Return [X, Y] of the center of cell containing provided text 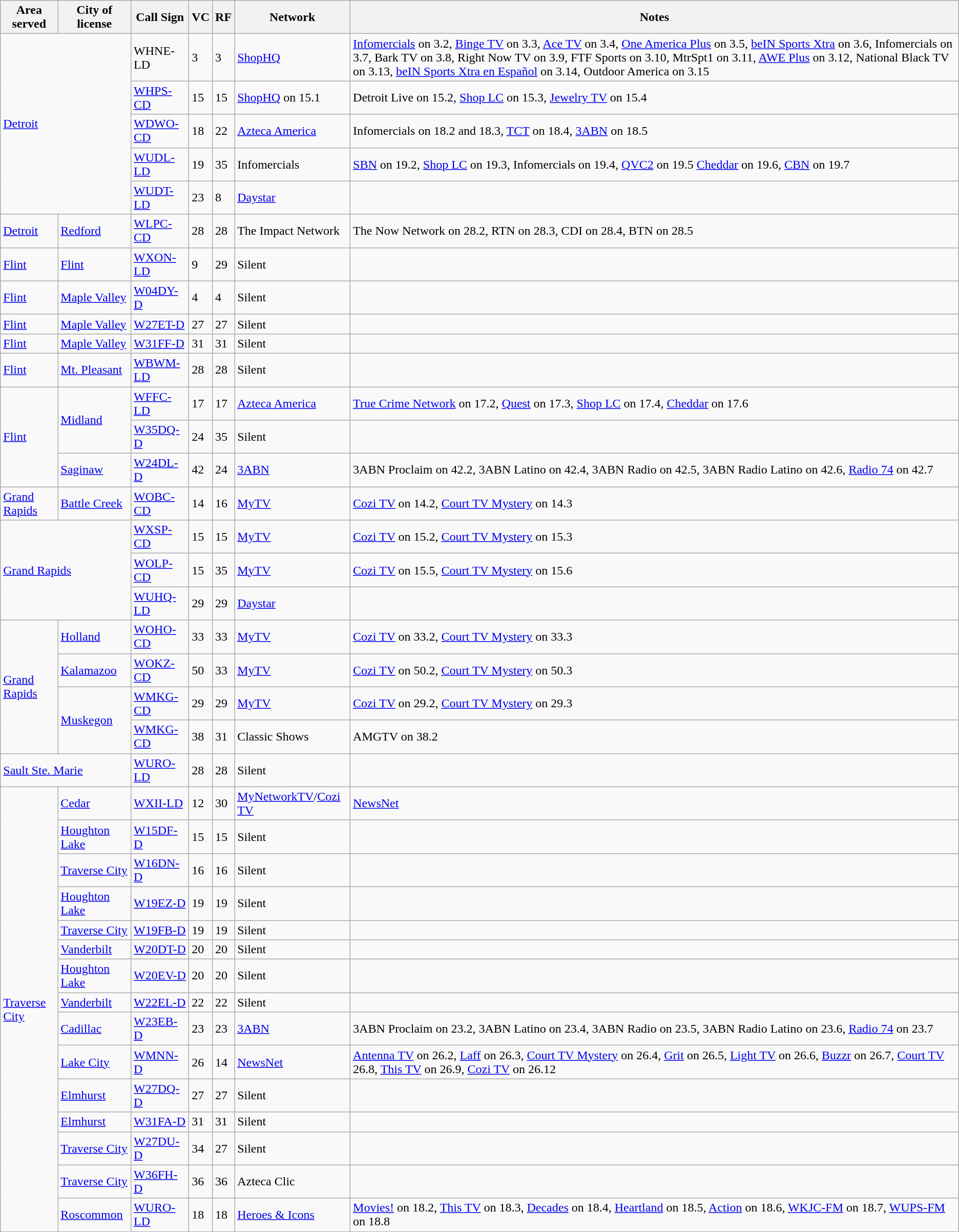
W20EV-D [160, 976]
Classic Shows [293, 737]
WXSP-CD [160, 537]
W36FH-D [160, 1182]
WUDL-LD [160, 164]
W16DN-D [160, 870]
Azteca Clic [293, 1182]
30 [223, 804]
W27ET-D [160, 324]
W19EZ-D [160, 903]
VC [201, 17]
Roscommon [94, 1215]
True Crime Network on 17.2, Quest on 17.3, Shop LC on 17.4, Cheddar on 17.6 [655, 403]
WOLP-CD [160, 570]
Cozi TV on 15.5, Court TV Mystery on 15.6 [655, 570]
W35DQ-D [160, 437]
Battle Creek [94, 503]
Holland [94, 636]
Saginaw [94, 470]
W31FF-D [160, 343]
Midland [94, 420]
Cadillac [94, 1029]
WUDT-LD [160, 198]
Infomercials [293, 164]
The Now Network on 28.2, RTN on 28.3, CDI on 28.4, BTN on 28.5 [655, 231]
Cedar [94, 804]
9 [201, 264]
Lake City [94, 1062]
Cozi TV on 14.2, Court TV Mystery on 14.3 [655, 503]
Notes [655, 17]
WOKZ-CD [160, 670]
WUHQ-LD [160, 604]
WBWM-LD [160, 370]
W31FA-D [160, 1122]
38 [201, 737]
12 [201, 804]
City of license [94, 17]
3ABN Proclaim on 23.2, 3ABN Latino on 23.4, 3ABN Radio on 23.5, 3ABN Radio Latino on 23.6, Radio 74 on 23.7 [655, 1029]
42 [201, 470]
ShopHQ [293, 57]
W15DF-D [160, 836]
34 [201, 1148]
26 [201, 1062]
Cozi TV on 50.2, Court TV Mystery on 50.3 [655, 670]
AMGTV on 38.2 [655, 737]
WHNE-LD [160, 57]
8 [223, 198]
Detroit Live on 15.2, Shop LC on 15.3, Jewelry TV on 15.4 [655, 97]
Area served [29, 17]
WOHO-CD [160, 636]
WOBC-CD [160, 503]
W27DQ-D [160, 1096]
3ABN Proclaim on 42.2, 3ABN Latino on 42.4, 3ABN Radio on 42.5, 3ABN Radio Latino on 42.6, Radio 74 on 42.7 [655, 470]
WXON-LD [160, 264]
MyNetworkTV/Cozi TV [293, 804]
Movies! on 18.2, This TV on 18.3, Decades on 18.4, Heartland on 18.5, Action on 18.6, WKJC-FM on 18.7, WUPS-FM on 18.8 [655, 1215]
W04DY-D [160, 297]
W23EB-D [160, 1029]
Sault Ste. Marie [66, 770]
Cozi TV on 15.2, Court TV Mystery on 15.3 [655, 537]
Muskegon [94, 720]
The Impact Network [293, 231]
W24DL-D [160, 470]
W22EL-D [160, 1002]
WFFC-LD [160, 403]
Heroes & Icons [293, 1215]
WLPC-CD [160, 231]
WDWO-CD [160, 131]
Network [293, 17]
WHPS-CD [160, 97]
W19FB-D [160, 930]
ShopHQ on 15.1 [293, 97]
SBN on 19.2, Shop LC on 19.3, Infomercials on 19.4, QVC2 on 19.5 Cheddar on 19.6, CBN on 19.7 [655, 164]
RF [223, 17]
W27DU-D [160, 1148]
Cozi TV on 29.2, Court TV Mystery on 29.3 [655, 703]
Kalamazoo [94, 670]
Infomercials on 18.2 and 18.3, TCT on 18.4, 3ABN on 18.5 [655, 131]
Call Sign [160, 17]
50 [201, 670]
WMNN-D [160, 1062]
Mt. Pleasant [94, 370]
Redford [94, 231]
Cozi TV on 33.2, Court TV Mystery on 33.3 [655, 636]
W20DT-D [160, 950]
WXII-LD [160, 804]
